Identify which cell holds the provided text, then report its [x, y] central coordinate. 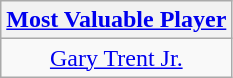
Gary Trent Jr. [116, 58]
Most Valuable Player [116, 20]
